Identify which cell holds the provided text, then report its [X, Y] central coordinate. 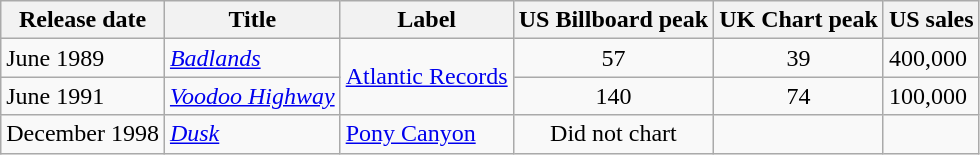
100,000 [931, 96]
Release date [83, 20]
US sales [931, 20]
74 [799, 96]
Label [426, 20]
Title [252, 20]
June 1991 [83, 96]
140 [613, 96]
Pony Canyon [426, 134]
57 [613, 58]
Atlantic Records [426, 77]
Badlands [252, 58]
December 1998 [83, 134]
Voodoo Highway [252, 96]
US Billboard peak [613, 20]
June 1989 [83, 58]
Did not chart [613, 134]
UK Chart peak [799, 20]
400,000 [931, 58]
39 [799, 58]
Dusk [252, 134]
